Return the (x, y) coordinate for the center point of the cell that contains the specified text.  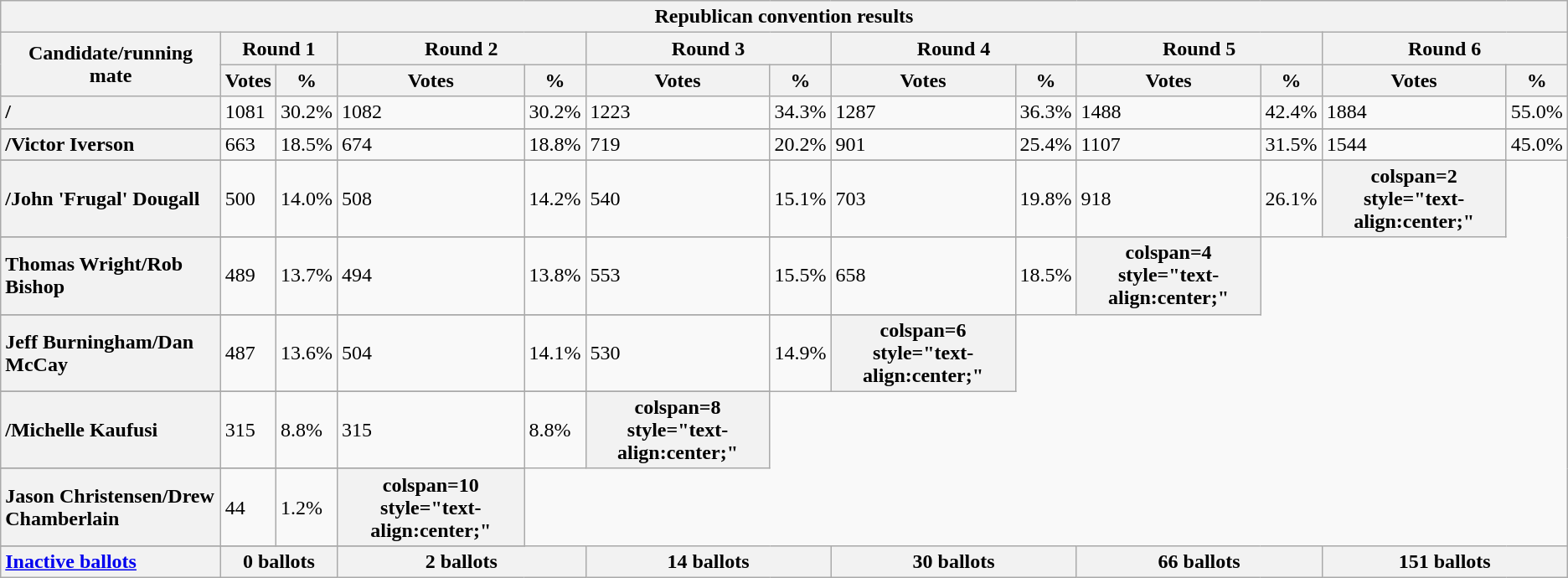
13.6% (307, 353)
2 ballots (462, 561)
Republican convention results (784, 17)
colspan=2 style="text-align:center;" (1414, 199)
34.3% (801, 112)
/ (111, 112)
151 ballots (1444, 561)
/John 'Frugal' Dougall (111, 199)
Round 1 (278, 49)
Round 3 (709, 49)
31.5% (1292, 144)
19.8% (1045, 199)
1.2% (307, 507)
1082 (431, 112)
42.4% (1292, 112)
66 ballots (1199, 561)
540 (678, 199)
Thomas Wright/Rob Bishop (111, 276)
30 ballots (953, 561)
36.3% (1045, 112)
45.0% (1536, 144)
15.5% (801, 276)
1223 (678, 112)
Candidate/running mate (111, 65)
25.4% (1045, 144)
901 (923, 144)
1488 (1168, 112)
colspan=6 style="text-align:center;" (923, 353)
1544 (1414, 144)
494 (431, 276)
0 ballots (278, 561)
44 (248, 507)
14 ballots (709, 561)
Round 2 (462, 49)
20.2% (801, 144)
15.1% (801, 199)
918 (1168, 199)
14.2% (554, 199)
1287 (923, 112)
colspan=4 style="text-align:center;" (1168, 276)
55.0% (1536, 112)
13.8% (554, 276)
504 (431, 353)
18.8% (554, 144)
/Michelle Kaufusi (111, 430)
Round 6 (1444, 49)
14.9% (801, 353)
1081 (248, 112)
Round 4 (953, 49)
719 (678, 144)
1107 (1168, 144)
663 (248, 144)
Jason Christensen/Drew Chamberlain (111, 507)
658 (923, 276)
26.1% (1292, 199)
Round 5 (1199, 49)
Jeff Burningham/Dan McCay (111, 353)
703 (923, 199)
14.1% (554, 353)
508 (431, 199)
Inactive ballots (111, 561)
530 (678, 353)
colspan=10 style="text-align:center;" (431, 507)
487 (248, 353)
489 (248, 276)
13.7% (307, 276)
14.0% (307, 199)
/Victor Iverson (111, 144)
674 (431, 144)
553 (678, 276)
colspan=8 style="text-align:center;" (678, 430)
500 (248, 199)
1884 (1414, 112)
